From the cell containing the given text, extract its center point as [x, y] coordinate. 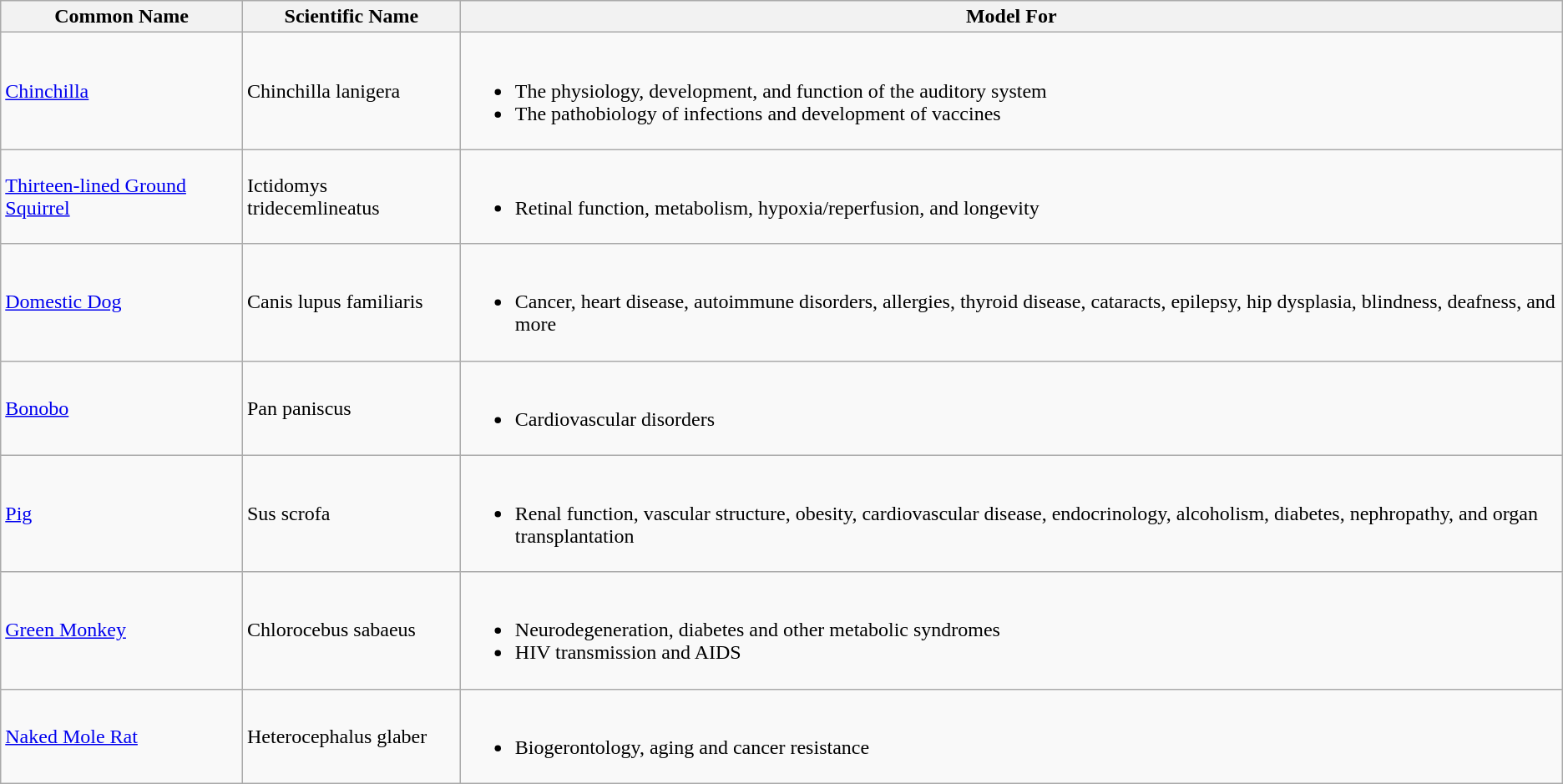
Biogerontology, aging and cancer resistance [1011, 736]
Green Monkey [122, 630]
Pan paniscus [351, 407]
Retinal function, metabolism, hypoxia/reperfusion, and longevity [1011, 197]
Neurodegeneration, diabetes and other metabolic syndromesHIV transmission and AIDS [1011, 630]
Cardiovascular disorders [1011, 407]
Chinchilla lanigera [351, 91]
Chinchilla [122, 91]
Domestic Dog [122, 302]
Scientific Name [351, 17]
Heterocephalus glaber [351, 736]
Thirteen-lined Ground Squirrel [122, 197]
Bonobo [122, 407]
Model For [1011, 17]
Naked Mole Rat [122, 736]
Chlorocebus sabaeus [351, 630]
Common Name [122, 17]
The physiology, development, and function of the auditory systemThe pathobiology of infections and development of vaccines [1011, 91]
Pig [122, 513]
Sus scrofa [351, 513]
Canis lupus familiaris [351, 302]
Ictidomys tridecemlineatus [351, 197]
Cancer, heart disease, autoimmune disorders, allergies, thyroid disease, cataracts, epilepsy, hip dysplasia, blindness, deafness, and more [1011, 302]
Renal function, vascular structure, obesity, cardiovascular disease, endocrinology, alcoholism, diabetes, nephropathy, and organ transplantation [1011, 513]
